Locate the cell with the specified text and output its (X, Y) center coordinate. 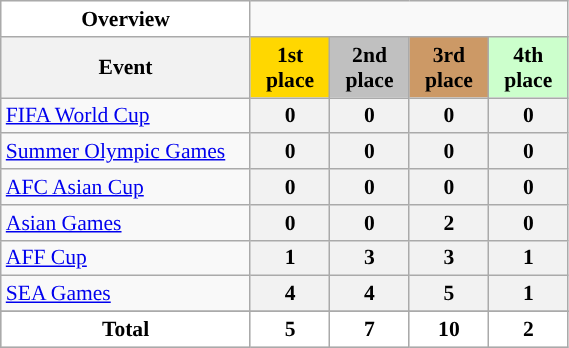
7 (370, 330)
Total (126, 330)
3rd place (448, 68)
Event (126, 68)
10 (448, 330)
Overview (126, 19)
Asian Games (126, 223)
SEA Games (126, 294)
2nd place (370, 68)
1st place (290, 68)
AFF Cup (126, 258)
AFC Asian Cup (126, 187)
4th place (528, 68)
FIFA World Cup (126, 116)
Summer Olympic Games (126, 152)
